Scan for the cell matching the given text and deliver its (x, y) coordinate at center. 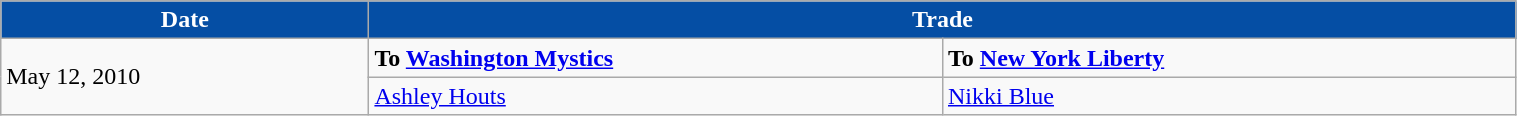
To New York Liberty (1229, 58)
To Washington Mystics (656, 58)
May 12, 2010 (185, 77)
Nikki Blue (1229, 96)
Date (185, 20)
Trade (942, 20)
Ashley Houts (656, 96)
